Scan for the cell matching the given text and deliver its [x, y] coordinate at center. 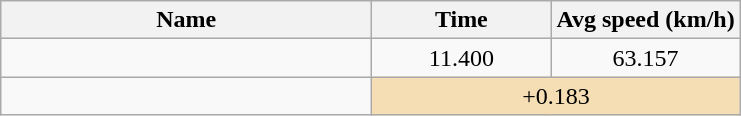
11.400 [462, 58]
Avg speed (km/h) [646, 20]
Name [186, 20]
+0.183 [556, 96]
63.157 [646, 58]
Time [462, 20]
